From the cell containing the given text, extract its center point as [X, Y] coordinate. 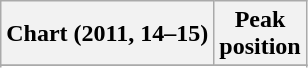
Chart (2011, 14–15) [108, 34]
Peakposition [260, 34]
